For the text-containing cell, return its midpoint in (X, Y) coordinate format. 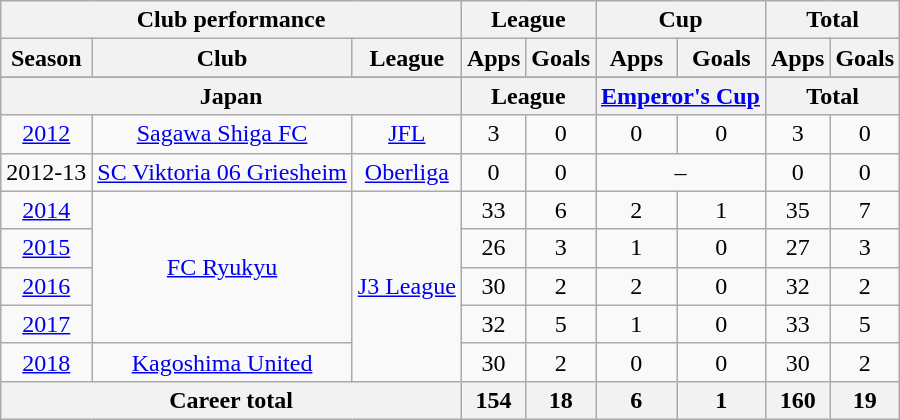
SC Viktoria 06 Griesheim (222, 172)
2012 (46, 134)
2012-13 (46, 172)
Club performance (232, 20)
27 (797, 248)
– (681, 172)
19 (865, 400)
26 (493, 248)
7 (865, 210)
2016 (46, 286)
Sagawa Shiga FC (222, 134)
154 (493, 400)
35 (797, 210)
18 (561, 400)
2015 (46, 248)
2017 (46, 324)
Kagoshima United (222, 362)
Club (222, 58)
2018 (46, 362)
JFL (406, 134)
Career total (232, 400)
Japan (232, 96)
Season (46, 58)
2014 (46, 210)
J3 League (406, 286)
Oberliga (406, 172)
FC Ryukyu (222, 267)
Emperor's Cup (681, 96)
Cup (681, 20)
160 (797, 400)
